Pinpoint the cell where the given text exists, returning its [x, y] midpoint coordinate. 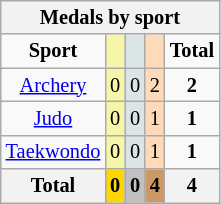
Sport [54, 51]
Judo [54, 118]
Taekwondo [54, 152]
Medals by sport [110, 17]
Archery [54, 85]
